Return [x, y] of the center of cell containing provided text 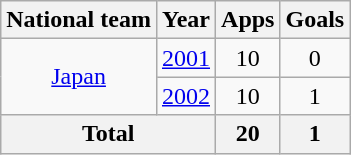
0 [315, 58]
Goals [315, 20]
2001 [186, 58]
20 [248, 134]
2002 [186, 96]
Apps [248, 20]
Japan [79, 77]
Year [186, 20]
National team [79, 20]
Total [108, 134]
